Capture the cell that displays the provided text and extract its (X, Y) central coordinate. 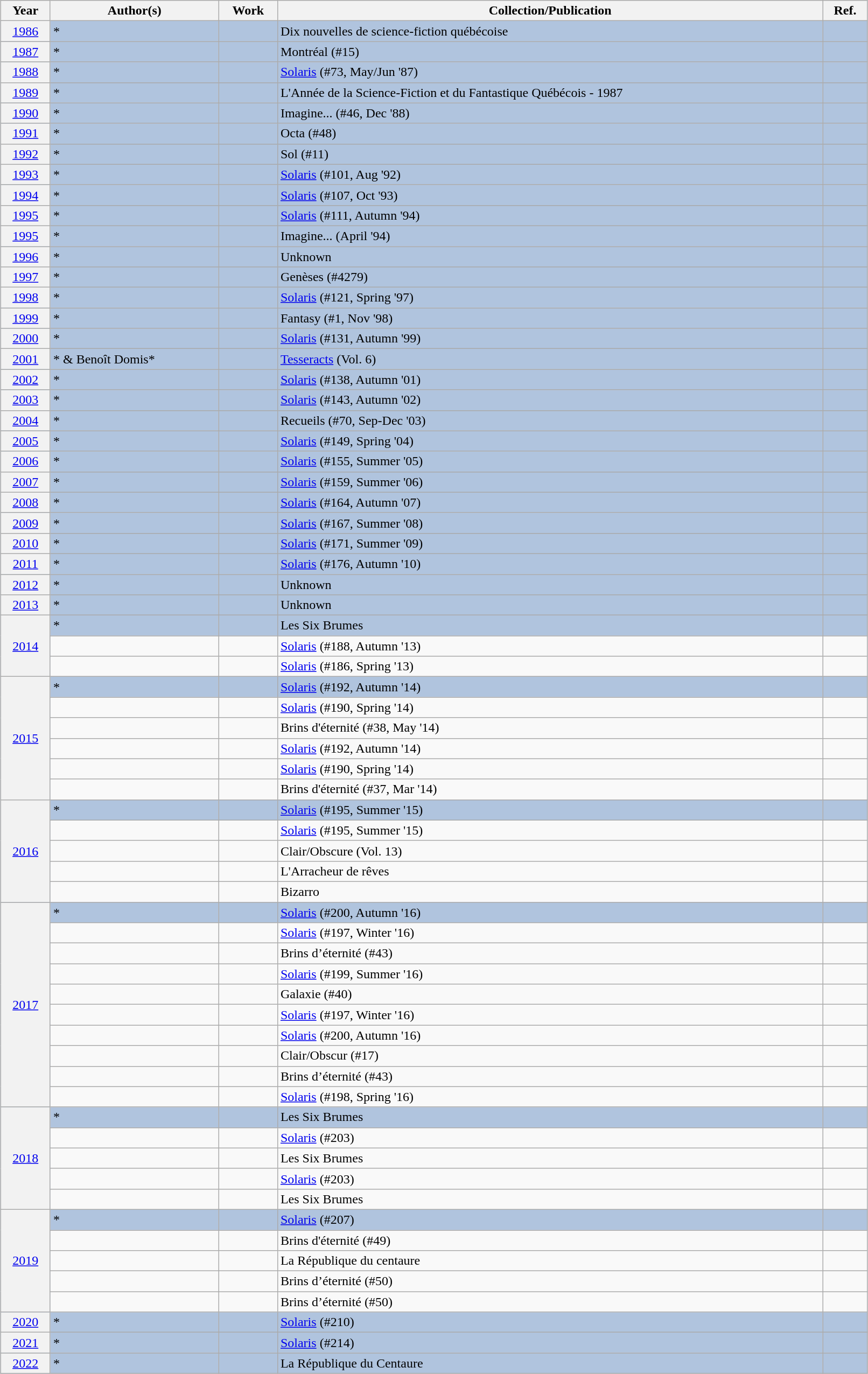
Imagine... (April '94) (550, 236)
2014 (25, 646)
Solaris (#167, Summer '08) (550, 523)
2002 (25, 380)
Solaris (#207) (550, 1219)
1987 (25, 52)
1989 (25, 93)
Solaris (#171, Summer '09) (550, 543)
2010 (25, 543)
2013 (25, 605)
1988 (25, 72)
2017 (25, 1005)
2012 (25, 584)
Clair/Obscur (#17) (550, 1056)
Solaris (#138, Autumn '01) (550, 380)
Solaris (#155, Summer '05) (550, 461)
2018 (25, 1158)
2003 (25, 400)
L'Arracheur de rêves (550, 871)
Montréal (#15) (550, 52)
2009 (25, 523)
Solaris (#176, Autumn '10) (550, 564)
Solaris (#111, Autumn '94) (550, 215)
2015 (25, 738)
Bizarro (550, 892)
Author(s) (135, 11)
Sol (#11) (550, 154)
1997 (25, 277)
Ref. (845, 11)
La République du Centaure (550, 1363)
2004 (25, 420)
Recueils (#70, Sep-Dec '03) (550, 420)
1996 (25, 257)
2020 (25, 1322)
2019 (25, 1260)
Solaris (#159, Summer '06) (550, 482)
Solaris (#199, Summer '16) (550, 974)
L'Année de la Science-Fiction et du Fantastique Québécois - 1987 (550, 93)
Solaris (#121, Spring '97) (550, 298)
Solaris (#198, Spring '16) (550, 1097)
Brins d'éternité (#38, May '14) (550, 728)
Fantasy (#1, Nov '98) (550, 318)
Solaris (#186, Spring '13) (550, 667)
Octa (#48) (550, 134)
Galaxie (#40) (550, 994)
Solaris (#131, Autumn '99) (550, 339)
1986 (25, 31)
2001 (25, 359)
2016 (25, 851)
La République du centaure (550, 1261)
Solaris (#73, May/Jun '87) (550, 72)
Work (248, 11)
Solaris (#214) (550, 1343)
Solaris (#188, Autumn '13) (550, 646)
2000 (25, 339)
Dix nouvelles de science-fiction québécoise (550, 31)
Solaris (#107, Oct '93) (550, 195)
2021 (25, 1343)
2006 (25, 461)
Brins d'éternité (#49) (550, 1240)
Clair/Obscure (Vol. 13) (550, 851)
Year (25, 11)
2022 (25, 1363)
* & Benoît Domis* (135, 359)
1992 (25, 154)
Genèses (#4279) (550, 277)
2008 (25, 502)
Brins d'éternité (#37, Mar '14) (550, 789)
Solaris (#149, Spring '04) (550, 441)
1993 (25, 174)
Solaris (#210) (550, 1322)
Solaris (#101, Aug '92) (550, 174)
Imagine... (#46, Dec '88) (550, 113)
1994 (25, 195)
2011 (25, 564)
1998 (25, 298)
1990 (25, 113)
2005 (25, 441)
Collection/Publication (550, 11)
1991 (25, 134)
Tesseracts (Vol. 6) (550, 359)
2007 (25, 482)
Solaris (#143, Autumn '02) (550, 400)
Solaris (#164, Autumn '07) (550, 502)
1999 (25, 318)
